Return the [x, y] coordinate for the center point of the cell that contains the specified text.  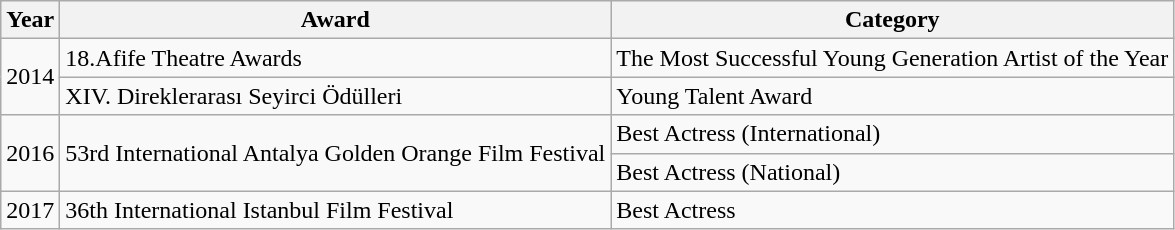
XIV. Direklerarası Seyirci Ödülleri [336, 96]
Category [892, 20]
Year [30, 20]
Best Actress (National) [892, 172]
Best Actress [892, 210]
Best Actress (International) [892, 134]
18.Afife Theatre Awards [336, 58]
2016 [30, 153]
36th International Istanbul Film Festival [336, 210]
53rd International Antalya Golden Orange Film Festival [336, 153]
Young Talent Award [892, 96]
The Most Successful Young Generation Artist of the Year [892, 58]
2017 [30, 210]
Award [336, 20]
2014 [30, 77]
